Search for the cell housing the specified text and yield its [X, Y] center coordinate. 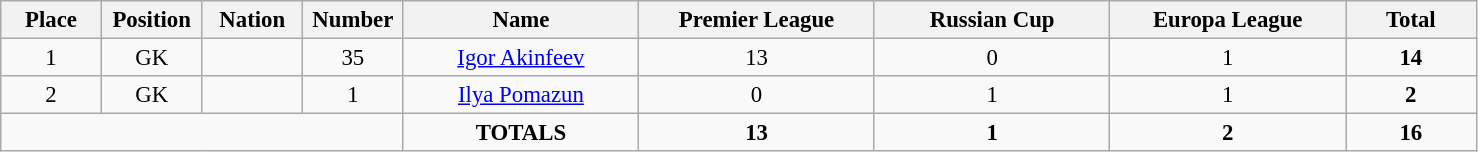
Russian Cup [992, 20]
Total [1412, 20]
Place [52, 20]
14 [1412, 58]
Igor Akinfeev [521, 58]
Nation [252, 20]
Name [521, 20]
Premier League [757, 20]
Number [354, 20]
Ilya Pomazun [521, 95]
35 [354, 58]
Position [152, 20]
Europa League [1228, 20]
16 [1412, 133]
TOTALS [521, 133]
